Identify which cell holds the provided text, then report its [X, Y] central coordinate. 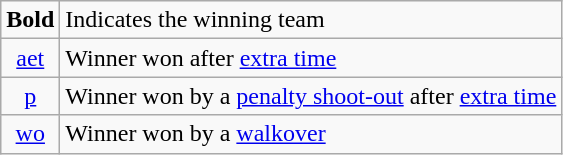
p [30, 96]
Winner won by a penalty shoot-out after extra time [311, 96]
Winner won by a walkover [311, 134]
Winner won after extra time [311, 58]
Bold [30, 20]
wo [30, 134]
aet [30, 58]
Indicates the winning team [311, 20]
